Identify which cell holds the provided text, then report its [X, Y] central coordinate. 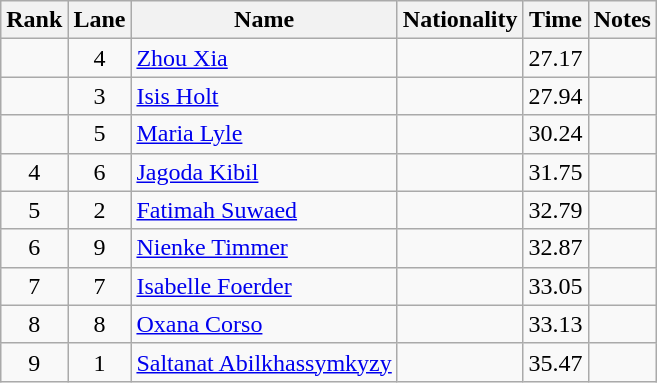
32.87 [556, 248]
35.47 [556, 362]
Maria Lyle [264, 134]
27.17 [556, 58]
Fatimah Suwaed [264, 210]
33.05 [556, 286]
Isis Holt [264, 96]
Lane [100, 20]
Saltanat Abilkhassymkyzy [264, 362]
Notes [622, 20]
2 [100, 210]
30.24 [556, 134]
33.13 [556, 324]
Time [556, 20]
Nienke Timmer [264, 248]
27.94 [556, 96]
Rank [34, 20]
1 [100, 362]
3 [100, 96]
Zhou Xia [264, 58]
Jagoda Kibil [264, 172]
Name [264, 20]
32.79 [556, 210]
Oxana Corso [264, 324]
31.75 [556, 172]
Isabelle Foerder [264, 286]
Nationality [460, 20]
